Search for the cell housing the specified text and yield its (x, y) center coordinate. 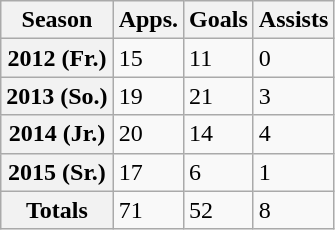
15 (148, 58)
19 (148, 96)
2015 (Sr.) (57, 172)
52 (219, 210)
2012 (Fr.) (57, 58)
Season (57, 20)
Assists (293, 20)
11 (219, 58)
2013 (So.) (57, 96)
Goals (219, 20)
71 (148, 210)
Apps. (148, 20)
17 (148, 172)
Totals (57, 210)
0 (293, 58)
21 (219, 96)
2014 (Jr.) (57, 134)
14 (219, 134)
4 (293, 134)
6 (219, 172)
1 (293, 172)
3 (293, 96)
20 (148, 134)
8 (293, 210)
